Return (x, y) of the center of cell containing provided text 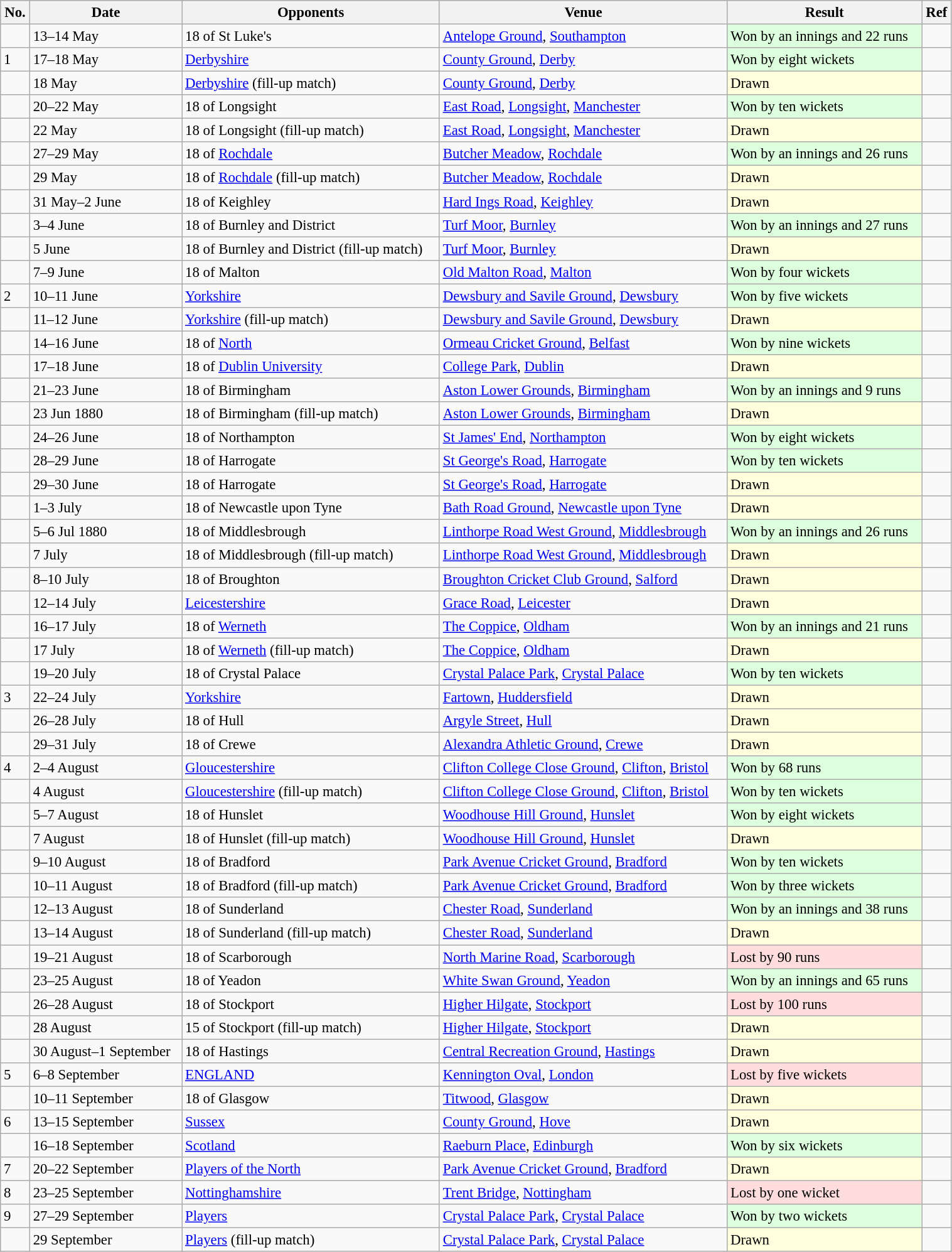
Gloucestershire (fill-up match) (311, 792)
Central Recreation Ground, Hastings (583, 1051)
Won by an innings and 21 runs (825, 626)
16–18 September (105, 1145)
29–30 June (105, 485)
29 September (105, 1240)
18 of Werneth (311, 626)
10–11 August (105, 886)
18 of Werneth (fill-up match) (311, 650)
18 of Sunderland (311, 910)
18 of Keighley (311, 202)
10–11 June (105, 296)
18 of St Luke's (311, 36)
Date (105, 13)
9–10 August (105, 862)
Venue (583, 13)
9 (15, 1216)
27–29 September (105, 1216)
23–25 September (105, 1193)
13–14 August (105, 933)
8 (15, 1193)
Trent Bridge, Nottingham (583, 1193)
18 of Crystal Palace (311, 674)
18 of Newcastle upon Tyne (311, 508)
Nottinghamshire (311, 1193)
18 of Middlesbrough (311, 532)
Won by three wickets (825, 886)
Won by five wickets (825, 296)
18 of Northampton (311, 438)
3–4 June (105, 225)
Sussex (311, 1122)
5–7 August (105, 815)
20–22 September (105, 1169)
13–14 May (105, 36)
Lost by five wickets (825, 1075)
20–22 May (105, 107)
5–6 Jul 1880 (105, 532)
St James' End, Northampton (583, 438)
Alexandra Athletic Ground, Crewe (583, 744)
Won by six wickets (825, 1145)
4 (15, 768)
24–26 June (105, 438)
5 (15, 1075)
Scotland (311, 1145)
28 August (105, 1027)
31 May–2 June (105, 202)
Won by an innings and 22 runs (825, 36)
Derbyshire (fill-up match) (311, 84)
28–29 June (105, 461)
29 May (105, 178)
18 of Yeadon (311, 980)
Won by an innings and 27 runs (825, 225)
Won by an innings and 38 runs (825, 910)
6–8 September (105, 1075)
Opponents (311, 13)
18 of Birmingham (fill-up match) (311, 414)
Won by four wickets (825, 272)
Kennington Oval, London (583, 1075)
7 August (105, 839)
18 of Bradford (311, 862)
18 of Stockport (311, 1004)
18 of Broughton (311, 579)
18 of Birmingham (311, 390)
14–16 June (105, 343)
Players (311, 1216)
2–4 August (105, 768)
26–28 August (105, 1004)
4 August (105, 792)
1 (15, 60)
Derbyshire (311, 60)
County Ground, Hove (583, 1122)
Leicestershire (311, 603)
26–28 July (105, 721)
Won by two wickets (825, 1216)
18 of Hull (311, 721)
Antelope Ground, Southampton (583, 36)
Raeburn Place, Edinburgh (583, 1145)
3 (15, 697)
18 of Burnley and District (fill-up match) (311, 249)
30 August–1 September (105, 1051)
10–11 September (105, 1098)
18 of Bradford (fill-up match) (311, 886)
13–15 September (105, 1122)
Ormeau Cricket Ground, Belfast (583, 343)
11–12 June (105, 320)
1–3 July (105, 508)
18 of Glasgow (311, 1098)
18 of Hunslet (311, 815)
18 of Longsight (fill-up match) (311, 131)
22–24 July (105, 697)
7 July (105, 556)
College Park, Dublin (583, 367)
18 of Sunderland (fill-up match) (311, 933)
Bath Road Ground, Newcastle upon Tyne (583, 508)
18 of Scarborough (311, 957)
Hard Ings Road, Keighley (583, 202)
17–18 June (105, 367)
Grace Road, Leicester (583, 603)
8–10 July (105, 579)
Yorkshire (fill-up match) (311, 320)
19–20 July (105, 674)
Players (fill-up match) (311, 1240)
18 of Dublin University (311, 367)
Won by an innings and 9 runs (825, 390)
17 July (105, 650)
17–18 May (105, 60)
18 of Burnley and District (311, 225)
Players of the North (311, 1169)
18 of Middlesbrough (fill-up match) (311, 556)
12–13 August (105, 910)
29–31 July (105, 744)
23 Jun 1880 (105, 414)
2 (15, 296)
18 of Rochdale (fill-up match) (311, 178)
22 May (105, 131)
6 (15, 1122)
Titwood, Glasgow (583, 1098)
18 of Crewe (311, 744)
7 (15, 1169)
18 of Malton (311, 272)
Lost by 90 runs (825, 957)
15 of Stockport (fill-up match) (311, 1027)
12–14 July (105, 603)
Won by an innings and 65 runs (825, 980)
18 May (105, 84)
18 of Longsight (311, 107)
North Marine Road, Scarborough (583, 957)
Won by 68 runs (825, 768)
Lost by 100 runs (825, 1004)
27–29 May (105, 154)
Old Malton Road, Malton (583, 272)
Ref (936, 13)
18 of Rochdale (311, 154)
7–9 June (105, 272)
Argyle Street, Hull (583, 721)
ENGLAND (311, 1075)
18 of Hastings (311, 1051)
18 of North (311, 343)
19–21 August (105, 957)
18 of Hunslet (fill-up match) (311, 839)
16–17 July (105, 626)
Gloucestershire (311, 768)
Fartown, Huddersfield (583, 697)
White Swan Ground, Yeadon (583, 980)
21–23 June (105, 390)
Won by nine wickets (825, 343)
23–25 August (105, 980)
No. (15, 13)
Broughton Cricket Club Ground, Salford (583, 579)
5 June (105, 249)
Lost by one wicket (825, 1193)
Result (825, 13)
